Capture the cell that displays the provided text and extract its (x, y) central coordinate. 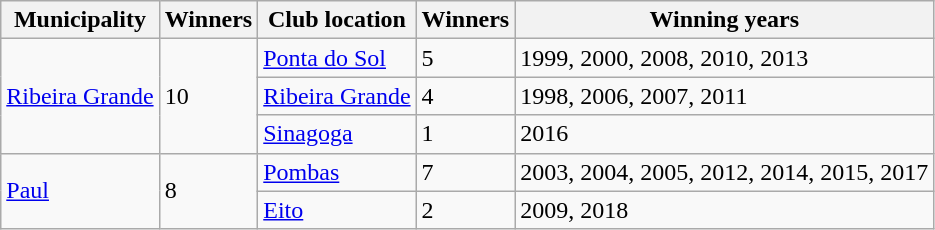
10 (208, 96)
Paul (80, 191)
2 (466, 210)
4 (466, 96)
Sinagoga (337, 134)
Winning years (724, 20)
Municipality (80, 20)
Ponta do Sol (337, 58)
2009, 2018 (724, 210)
1998, 2006, 2007, 2011 (724, 96)
7 (466, 172)
Eito (337, 210)
Pombas (337, 172)
Club location (337, 20)
1 (466, 134)
5 (466, 58)
1999, 2000, 2008, 2010, 2013 (724, 58)
2003, 2004, 2005, 2012, 2014, 2015, 2017 (724, 172)
2016 (724, 134)
8 (208, 191)
